Return (X, Y) of the center of cell containing provided text 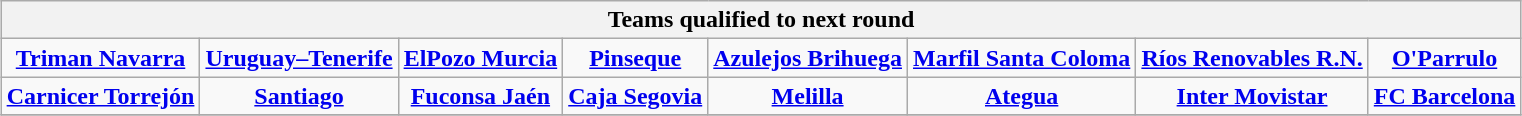
Uruguay–Tenerife (299, 58)
O'Parrulo (1444, 58)
Marfil Santa Coloma (1021, 58)
ElPozo Murcia (480, 58)
Melilla (808, 96)
Ategua (1021, 96)
Azulejos Brihuega (808, 58)
Inter Movistar (1252, 96)
Ríos Renovables R.N. (1252, 58)
Pinseque (636, 58)
Triman Navarra (100, 58)
FC Barcelona (1444, 96)
Teams qualified to next round (761, 20)
Fuconsa Jaén (480, 96)
Carnicer Torrejón (100, 96)
Caja Segovia (636, 96)
Santiago (299, 96)
